For the text-containing cell, return its midpoint in (X, Y) coordinate format. 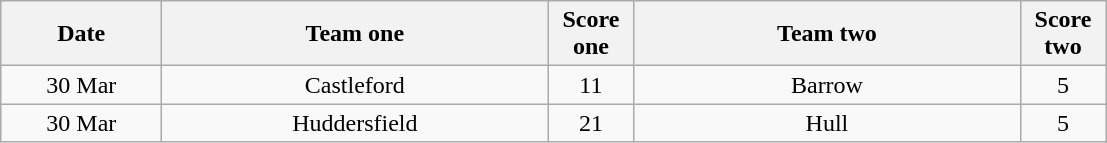
Team two (827, 34)
Score one (591, 34)
Score two (1063, 34)
21 (591, 123)
Huddersfield (355, 123)
11 (591, 85)
Barrow (827, 85)
Team one (355, 34)
Hull (827, 123)
Castleford (355, 85)
Date (82, 34)
